Scan for the cell matching the given text and deliver its (x, y) coordinate at center. 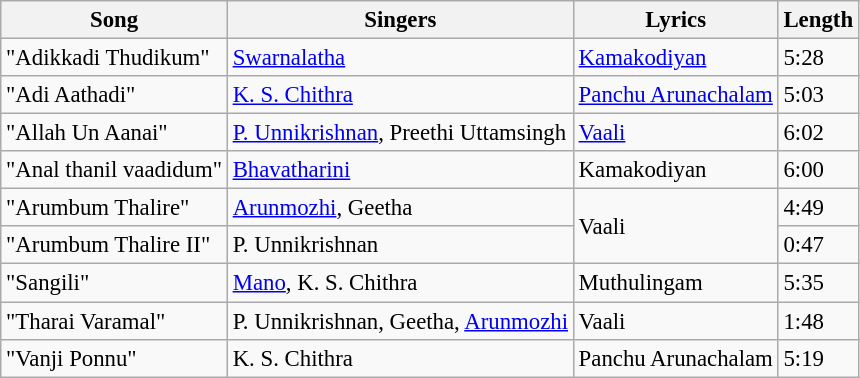
6:02 (818, 133)
"Allah Un Aanai" (114, 133)
P. Unnikrishnan, Preethi Uttamsingh (400, 133)
"Sangili" (114, 283)
P. Unnikrishnan, Geetha, Arunmozhi (400, 321)
"Adikkadi Thudikum" (114, 58)
Muthulingam (676, 283)
P. Unnikrishnan (400, 245)
"Arumbum Thalire II" (114, 245)
5:03 (818, 95)
Mano, K. S. Chithra (400, 283)
0:47 (818, 245)
4:49 (818, 208)
Lyrics (676, 20)
"Arumbum Thalire" (114, 208)
6:00 (818, 170)
5:19 (818, 358)
Length (818, 20)
1:48 (818, 321)
Swarnalatha (400, 58)
5:28 (818, 58)
Singers (400, 20)
Song (114, 20)
"Tharai Varamal" (114, 321)
"Anal thanil vaadidum" (114, 170)
"Adi Aathadi" (114, 95)
Arunmozhi, Geetha (400, 208)
5:35 (818, 283)
"Vanji Ponnu" (114, 358)
Bhavatharini (400, 170)
